For the text-containing cell, return its midpoint in [X, Y] coordinate format. 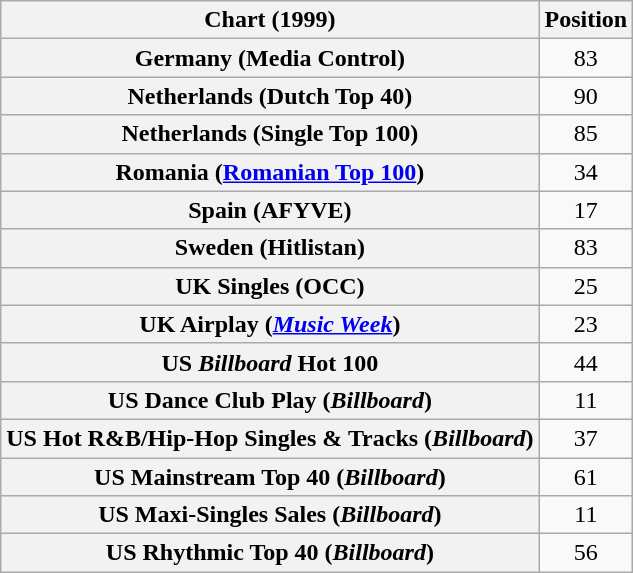
17 [586, 210]
US Dance Club Play (Billboard) [270, 400]
85 [586, 134]
Position [586, 20]
37 [586, 438]
US Maxi-Singles Sales (Billboard) [270, 515]
56 [586, 553]
US Billboard Hot 100 [270, 362]
34 [586, 172]
US Mainstream Top 40 (Billboard) [270, 477]
Chart (1999) [270, 20]
US Rhythmic Top 40 (Billboard) [270, 553]
Netherlands (Dutch Top 40) [270, 96]
UK Airplay (Music Week) [270, 324]
61 [586, 477]
Netherlands (Single Top 100) [270, 134]
23 [586, 324]
44 [586, 362]
UK Singles (OCC) [270, 286]
90 [586, 96]
Germany (Media Control) [270, 58]
Sweden (Hitlistan) [270, 248]
Spain (AFYVE) [270, 210]
25 [586, 286]
Romania (Romanian Top 100) [270, 172]
US Hot R&B/Hip-Hop Singles & Tracks (Billboard) [270, 438]
